Extract the (x, y) coordinate from the center of the cell holding the provided text.  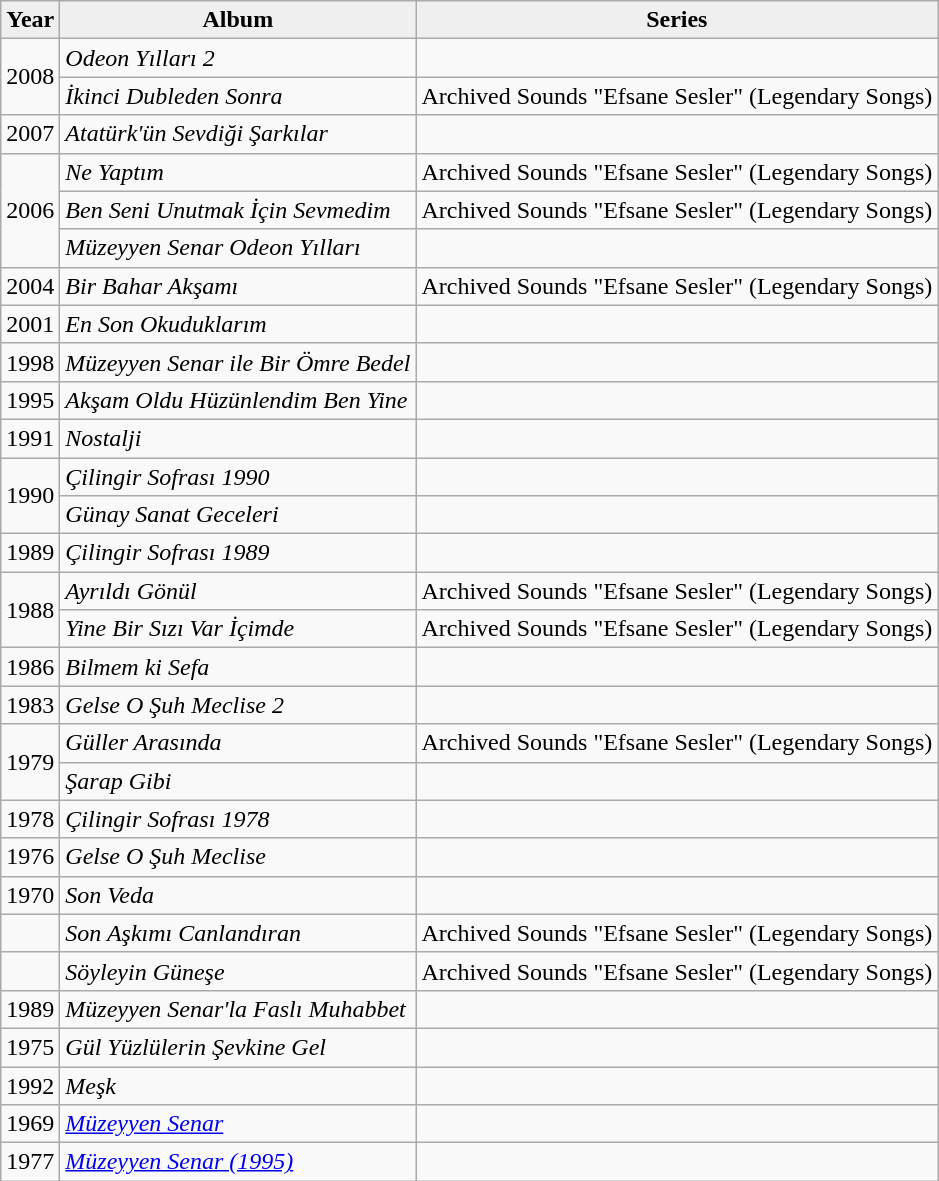
1990 (30, 496)
Müzeyyen Senar (238, 1124)
Şarap Gibi (238, 781)
Güller Arasında (238, 743)
1979 (30, 762)
Yine Bir Sızı Var İçimde (238, 629)
Gelse O Şuh Meclise 2 (238, 705)
1998 (30, 362)
2007 (30, 134)
1983 (30, 705)
Odeon Yılları 2 (238, 58)
Akşam Oldu Hüzünlendim Ben Yine (238, 400)
En Son Okuduklarım (238, 324)
Album (238, 20)
İkinci Dubleden Sonra (238, 96)
Müzeyyen Senar ile Bir Ömre Bedel (238, 362)
Ayrıldı Gönül (238, 591)
1977 (30, 1162)
Series (677, 20)
Çilingir Sofrası 1990 (238, 477)
1969 (30, 1124)
Çilingir Sofrası 1989 (238, 553)
Year (30, 20)
1978 (30, 819)
Bir Bahar Akşamı (238, 286)
Bilmem ki Sefa (238, 667)
1995 (30, 400)
Müzeyyen Senar'la Faslı Muhabbet (238, 1009)
Son Veda (238, 895)
Çilingir Sofrası 1978 (238, 819)
Müzeyyen Senar (1995) (238, 1162)
Müzeyyen Senar Odeon Yılları (238, 248)
Atatürk'ün Sevdiği Şarkılar (238, 134)
Ne Yaptım (238, 172)
1986 (30, 667)
Gelse O Şuh Meclise (238, 857)
1991 (30, 438)
1970 (30, 895)
Ben Seni Unutmak İçin Sevmedim (238, 210)
2001 (30, 324)
Gül Yüzlülerin Şevkine Gel (238, 1047)
1988 (30, 610)
2008 (30, 77)
Nostalji (238, 438)
1976 (30, 857)
2004 (30, 286)
1992 (30, 1085)
1975 (30, 1047)
Günay Sanat Geceleri (238, 515)
Söyleyin Güneşe (238, 971)
Meşk (238, 1085)
2006 (30, 210)
Son Aşkımı Canlandıran (238, 933)
